Identify which cell holds the provided text, then report its [X, Y] central coordinate. 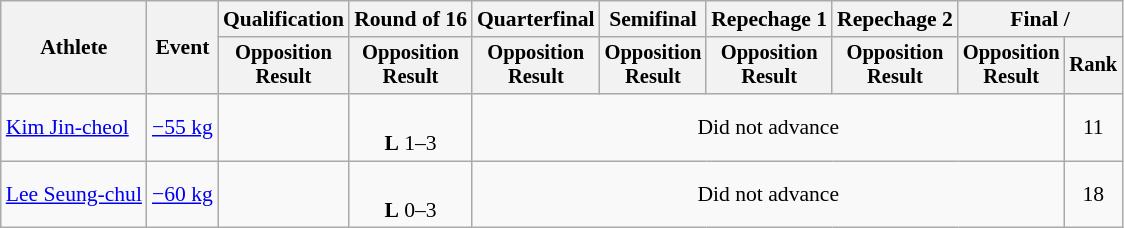
Athlete [74, 48]
L 1–3 [410, 128]
Repechage 2 [895, 19]
Final / [1040, 19]
Qualification [284, 19]
18 [1093, 194]
Event [182, 48]
Lee Seung-chul [74, 194]
Quarterfinal [536, 19]
Round of 16 [410, 19]
Rank [1093, 66]
L 0–3 [410, 194]
−55 kg [182, 128]
Semifinal [654, 19]
Repechage 1 [769, 19]
Kim Jin-cheol [74, 128]
−60 kg [182, 194]
11 [1093, 128]
